Search for the cell housing the specified text and yield its [X, Y] center coordinate. 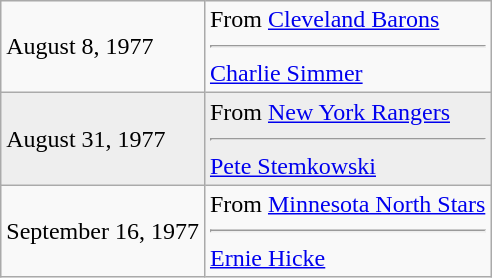
From New York RangersPete Stemkowski [347, 139]
From Minnesota North StarsErnie Hicke [347, 231]
August 31, 1977 [103, 139]
August 8, 1977 [103, 47]
September 16, 1977 [103, 231]
From Cleveland BaronsCharlie Simmer [347, 47]
